Scan for the cell matching the given text and deliver its (x, y) coordinate at center. 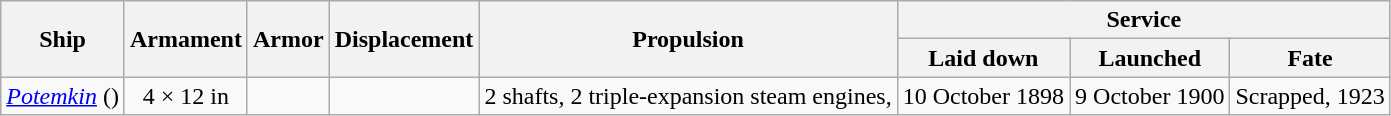
Displacement (404, 39)
4 × 12 in (186, 96)
Service (1144, 20)
Scrapped, 1923 (1310, 96)
Laid down (983, 58)
Fate (1310, 58)
Potemkin () (63, 96)
Ship (63, 39)
Launched (1150, 58)
Armor (288, 39)
Propulsion (688, 39)
Armament (186, 39)
9 October 1900 (1150, 96)
10 October 1898 (983, 96)
2 shafts, 2 triple-expansion steam engines, (688, 96)
